Search for the cell housing the specified text and yield its [X, Y] center coordinate. 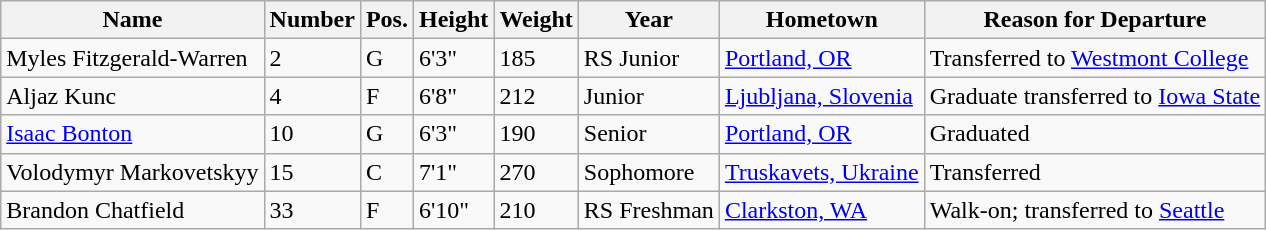
Graduated [1095, 134]
Sophomore [648, 172]
Walk-on; transferred to Seattle [1095, 210]
Graduate transferred to Iowa State [1095, 96]
Truskavets, Ukraine [822, 172]
Weight [536, 20]
Number [312, 20]
6'8" [453, 96]
10 [312, 134]
15 [312, 172]
Ljubljana, Slovenia [822, 96]
Name [132, 20]
7'1" [453, 172]
Pos. [386, 20]
Reason for Departure [1095, 20]
Senior [648, 134]
33 [312, 210]
270 [536, 172]
190 [536, 134]
Transferred [1095, 172]
Myles Fitzgerald-Warren [132, 58]
Clarkston, WA [822, 210]
RS Freshman [648, 210]
Isaac Bonton [132, 134]
6'10" [453, 210]
185 [536, 58]
Hometown [822, 20]
Volodymyr Markovetskyy [132, 172]
Transferred to Westmont College [1095, 58]
212 [536, 96]
C [386, 172]
210 [536, 210]
RS Junior [648, 58]
Aljaz Kunc [132, 96]
Height [453, 20]
Brandon Chatfield [132, 210]
4 [312, 96]
2 [312, 58]
Junior [648, 96]
Year [648, 20]
